Scan for the cell matching the given text and deliver its [X, Y] coordinate at center. 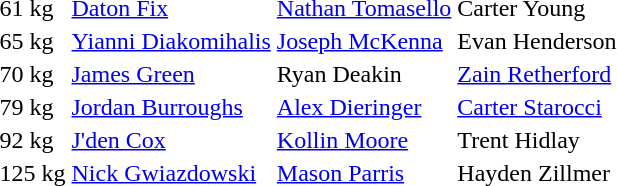
Alex Dieringer [364, 107]
Yianni Diakomihalis [171, 41]
James Green [171, 74]
Joseph McKenna [364, 41]
Jordan Burroughs [171, 107]
Ryan Deakin [364, 74]
J'den Cox [171, 140]
Kollin Moore [364, 140]
